For the text-containing cell, return its midpoint in (X, Y) coordinate format. 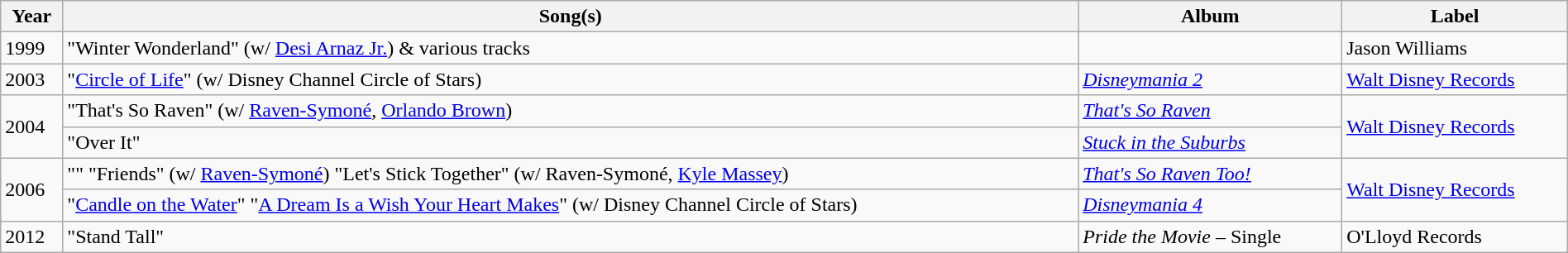
"That's So Raven" (w/ Raven-Symoné, Orlando Brown) (571, 111)
1999 (31, 48)
2004 (31, 126)
Stuck in the Suburbs (1211, 142)
"Candle on the Water" "A Dream Is a Wish Your Heart Makes" (w/ Disney Channel Circle of Stars) (571, 205)
"Winter Wonderland" (w/ Desi Arnaz Jr.) & various tracks (571, 48)
Pride the Movie – Single (1211, 236)
Album (1211, 17)
"Over It" (571, 142)
Disneymania 4 (1211, 205)
Label (1456, 17)
That's So Raven Too! (1211, 174)
2012 (31, 236)
Year (31, 17)
Song(s) (571, 17)
"Circle of Life" (w/ Disney Channel Circle of Stars) (571, 79)
That's So Raven (1211, 111)
O'Lloyd Records (1456, 236)
2003 (31, 79)
"Stand Tall" (571, 236)
Jason Williams (1456, 48)
2006 (31, 189)
Disneymania 2 (1211, 79)
"" "Friends" (w/ Raven-Symoné) "Let's Stick Together" (w/ Raven-Symoné, Kyle Massey) (571, 174)
